Detect which cell encompasses the target text, then output its [x, y] center coordinate. 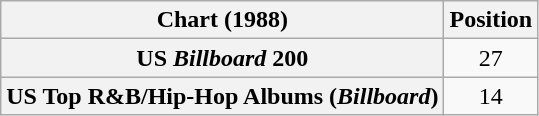
14 [491, 96]
27 [491, 58]
US Billboard 200 [222, 58]
US Top R&B/Hip-Hop Albums (Billboard) [222, 96]
Position [491, 20]
Chart (1988) [222, 20]
